From the cell containing the given text, extract its center point as [X, Y] coordinate. 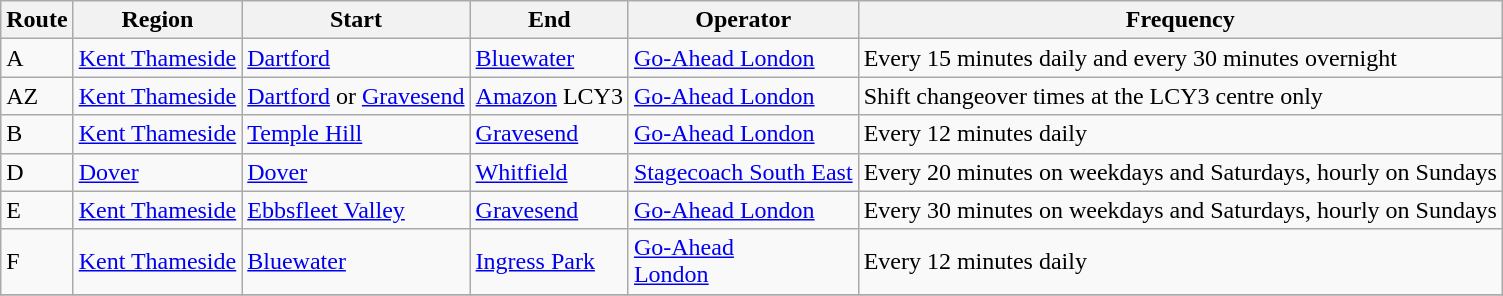
Every 15 minutes daily and every 30 minutes overnight [1180, 58]
A [37, 58]
Frequency [1180, 20]
Ingress Park [549, 262]
Ebbsfleet Valley [356, 210]
Region [158, 20]
AZ [37, 96]
B [37, 134]
End [549, 20]
Dartford [356, 58]
Whitfield [549, 172]
Amazon LCY3 [549, 96]
F [37, 262]
Every 30 minutes on weekdays and Saturdays, hourly on Sundays [1180, 210]
E [37, 210]
Dartford or Gravesend [356, 96]
Route [37, 20]
Operator [743, 20]
Start [356, 20]
Every 20 minutes on weekdays and Saturdays, hourly on Sundays [1180, 172]
Shift changeover times at the LCY3 centre only [1180, 96]
Temple Hill [356, 134]
Go-AheadLondon [743, 262]
Stagecoach South East [743, 172]
D [37, 172]
